Scan for the cell matching the given text and deliver its (X, Y) coordinate at center. 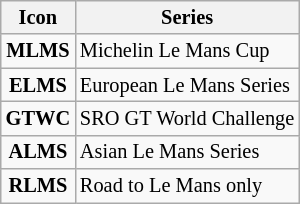
Asian Le Mans Series (187, 152)
Icon (38, 17)
RLMS (38, 186)
Michelin Le Mans Cup (187, 51)
Series (187, 17)
SRO GT World Challenge (187, 118)
ELMS (38, 85)
European Le Mans Series (187, 85)
GTWC (38, 118)
Road to Le Mans only (187, 186)
MLMS (38, 51)
ALMS (38, 152)
